Pinpoint the cell where the given text exists, returning its [X, Y] midpoint coordinate. 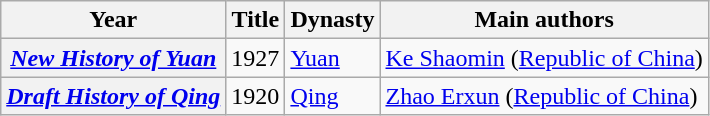
Draft History of Qing [114, 96]
Dynasty [332, 20]
New History of Yuan [114, 58]
Main authors [544, 20]
1927 [256, 58]
Qing [332, 96]
1920 [256, 96]
Ke Shaomin (Republic of China) [544, 58]
Yuan [332, 58]
Year [114, 20]
Zhao Erxun (Republic of China) [544, 96]
Title [256, 20]
